Extract the [X, Y] coordinate from the center of the cell holding the provided text.  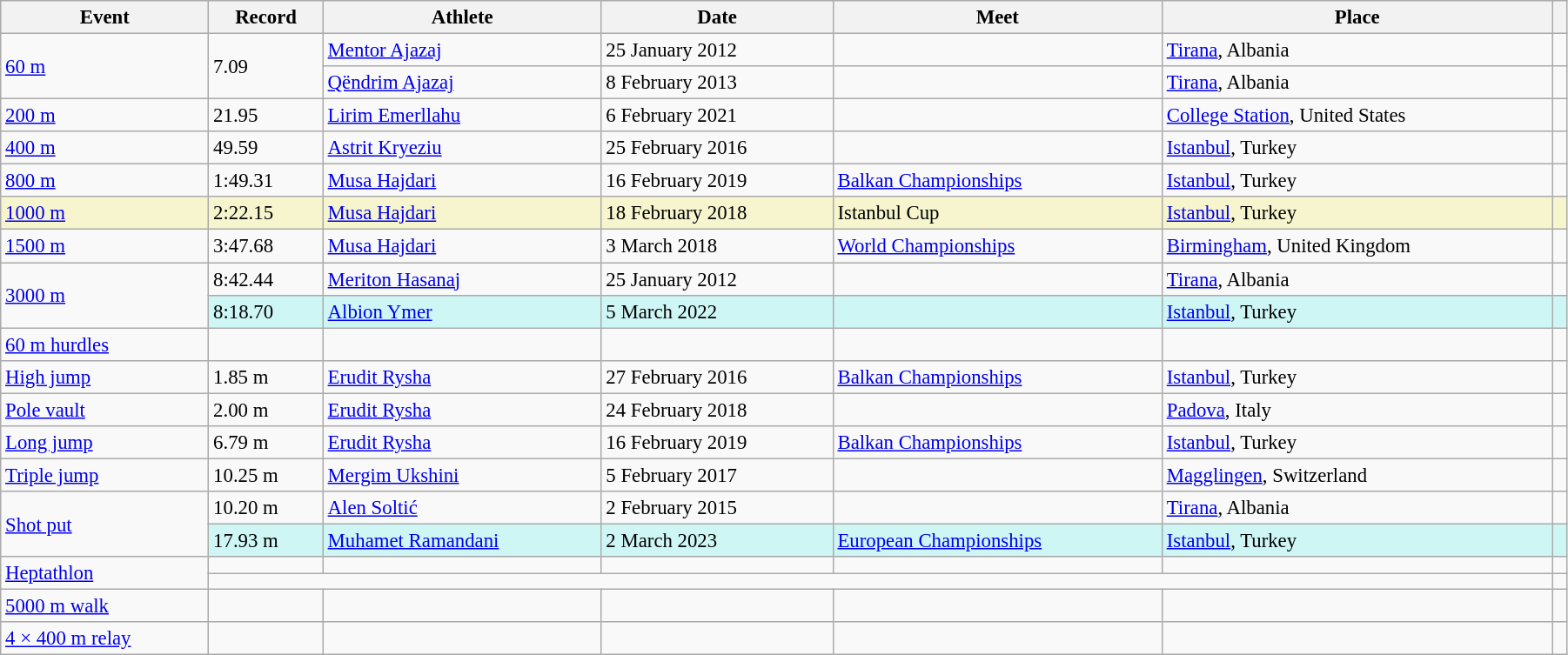
5000 m walk [104, 606]
Meriton Hasanaj [462, 279]
8 February 2013 [717, 83]
400 m [104, 148]
Triple jump [104, 475]
800 m [104, 181]
3:47.68 [266, 246]
10.25 m [266, 475]
6.79 m [266, 443]
Alen Soltić [462, 508]
World Championships [997, 246]
7.09 [266, 66]
Heptathlon [104, 573]
2 March 2023 [717, 540]
4 × 400 m relay [104, 638]
2:22.15 [266, 213]
Date [717, 17]
Magglingen, Switzerland [1357, 475]
3000 m [104, 296]
1:49.31 [266, 181]
2 February 2015 [717, 508]
Athlete [462, 17]
21.95 [266, 116]
1.85 m [266, 377]
Istanbul Cup [997, 213]
European Championships [997, 540]
17.93 m [266, 540]
6 February 2021 [717, 116]
27 February 2016 [717, 377]
Meet [997, 17]
1500 m [104, 246]
Albion Ymer [462, 311]
1000 m [104, 213]
8:18.70 [266, 311]
Long jump [104, 443]
60 m hurdles [104, 344]
25 February 2016 [717, 148]
8:42.44 [266, 279]
60 m [104, 66]
Shot put [104, 524]
200 m [104, 116]
Birmingham, United Kingdom [1357, 246]
High jump [104, 377]
College Station, United States [1357, 116]
Pole vault [104, 410]
Muhamet Ramandani [462, 540]
2.00 m [266, 410]
Mentor Ajazaj [462, 50]
24 February 2018 [717, 410]
Event [104, 17]
18 February 2018 [717, 213]
Mergim Ukshini [462, 475]
5 February 2017 [717, 475]
Padova, Italy [1357, 410]
Qëndrim Ajazaj [462, 83]
Place [1357, 17]
3 March 2018 [717, 246]
Astrit Kryeziu [462, 148]
5 March 2022 [717, 311]
Record [266, 17]
Lirim Emerllahu [462, 116]
49.59 [266, 148]
10.20 m [266, 508]
